Find where the given text appears and provide that cell's center as (X, Y) coordinate. 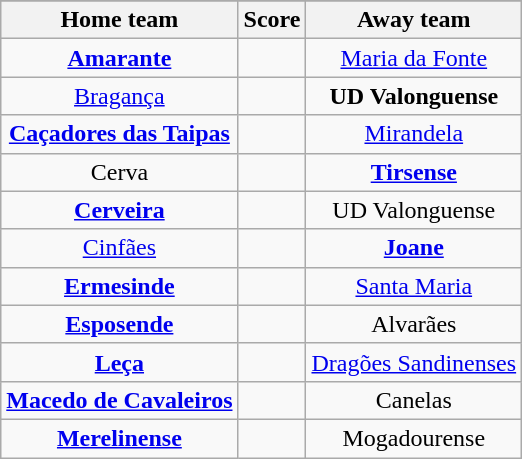
Cerveira (120, 210)
Cinfães (120, 248)
Away team (414, 20)
Tirsense (414, 172)
Score (272, 20)
Cerva (120, 172)
Joane (414, 248)
Macedo de Cavaleiros (120, 400)
Mogadourense (414, 438)
Caçadores das Taipas (120, 134)
Santa Maria (414, 286)
Leça (120, 362)
Canelas (414, 400)
Ermesinde (120, 286)
Amarante (120, 58)
Home team (120, 20)
Esposende (120, 324)
Bragança (120, 96)
Maria da Fonte (414, 58)
Merelinense (120, 438)
Dragões Sandinenses (414, 362)
Alvarães (414, 324)
Mirandela (414, 134)
